Pinpoint the cell where the given text exists, returning its [x, y] midpoint coordinate. 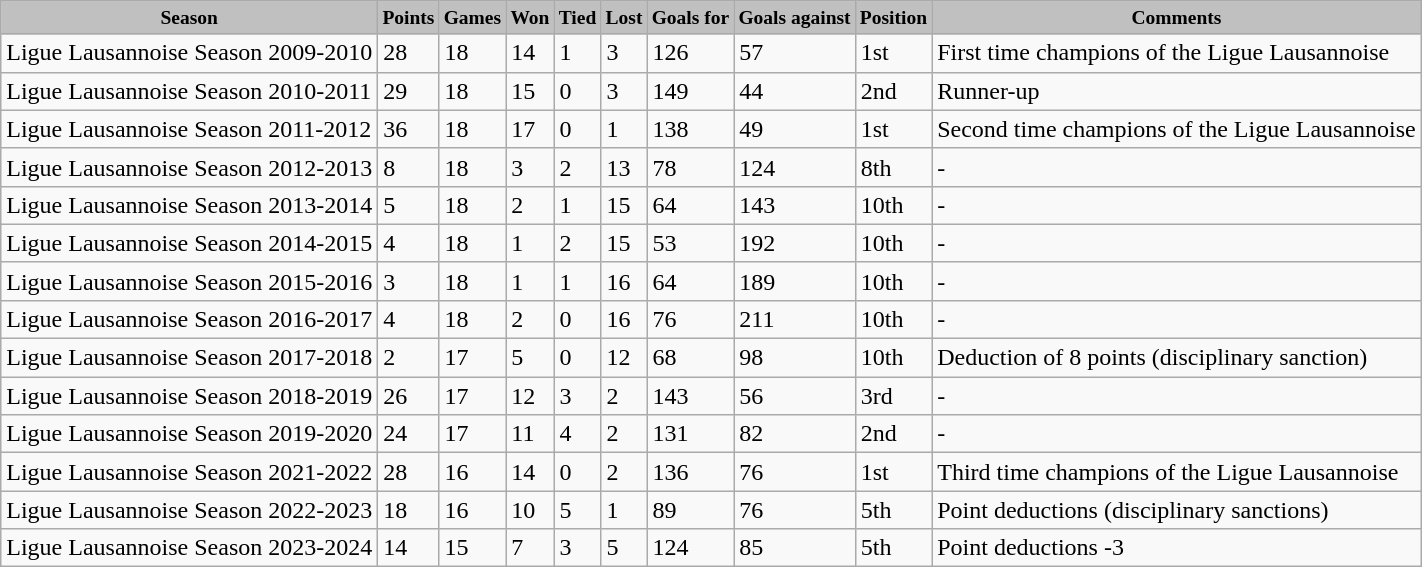
98 [794, 358]
11 [530, 434]
Ligue Lausannoise Season 2021-2022 [190, 472]
211 [794, 319]
Comments [1177, 18]
26 [408, 396]
7 [530, 548]
68 [690, 358]
Season [190, 18]
Third time champions of the Ligue Lausannoise [1177, 472]
Ligue Lausannoise Season 2015-2016 [190, 281]
126 [690, 53]
Ligue Lausannoise Season 2013-2014 [190, 205]
56 [794, 396]
Ligue Lausannoise Season 2012-2013 [190, 167]
Point deductions -3 [1177, 548]
Goals for [690, 18]
Ligue Lausannoise Season 2011-2012 [190, 129]
Position [893, 18]
138 [690, 129]
29 [408, 91]
49 [794, 129]
89 [690, 510]
Deduction of 8 points (disciplinary sanction) [1177, 358]
Tied [578, 18]
Ligue Lausannoise Season 2017-2018 [190, 358]
First time champions of the Ligue Lausannoise [1177, 53]
78 [690, 167]
Ligue Lausannoise Season 2018-2019 [190, 396]
149 [690, 91]
8 [408, 167]
82 [794, 434]
53 [690, 243]
24 [408, 434]
136 [690, 472]
189 [794, 281]
Games [472, 18]
Ligue Lausannoise Season 2014-2015 [190, 243]
Ligue Lausannoise Season 2019-2020 [190, 434]
Lost [624, 18]
Points [408, 18]
10 [530, 510]
Point deductions (disciplinary sanctions) [1177, 510]
8th [893, 167]
57 [794, 53]
Ligue Lausannoise Season 2010-2011 [190, 91]
44 [794, 91]
Second time champions of the Ligue Lausannoise [1177, 129]
192 [794, 243]
Ligue Lausannoise Season 2016-2017 [190, 319]
3rd [893, 396]
Goals against [794, 18]
36 [408, 129]
Won [530, 18]
Ligue Lausannoise Season 2009-2010 [190, 53]
13 [624, 167]
Ligue Lausannoise Season 2022-2023 [190, 510]
Runner-up [1177, 91]
85 [794, 548]
131 [690, 434]
Ligue Lausannoise Season 2023-2024 [190, 548]
